For the text-containing cell, return its midpoint in [x, y] coordinate format. 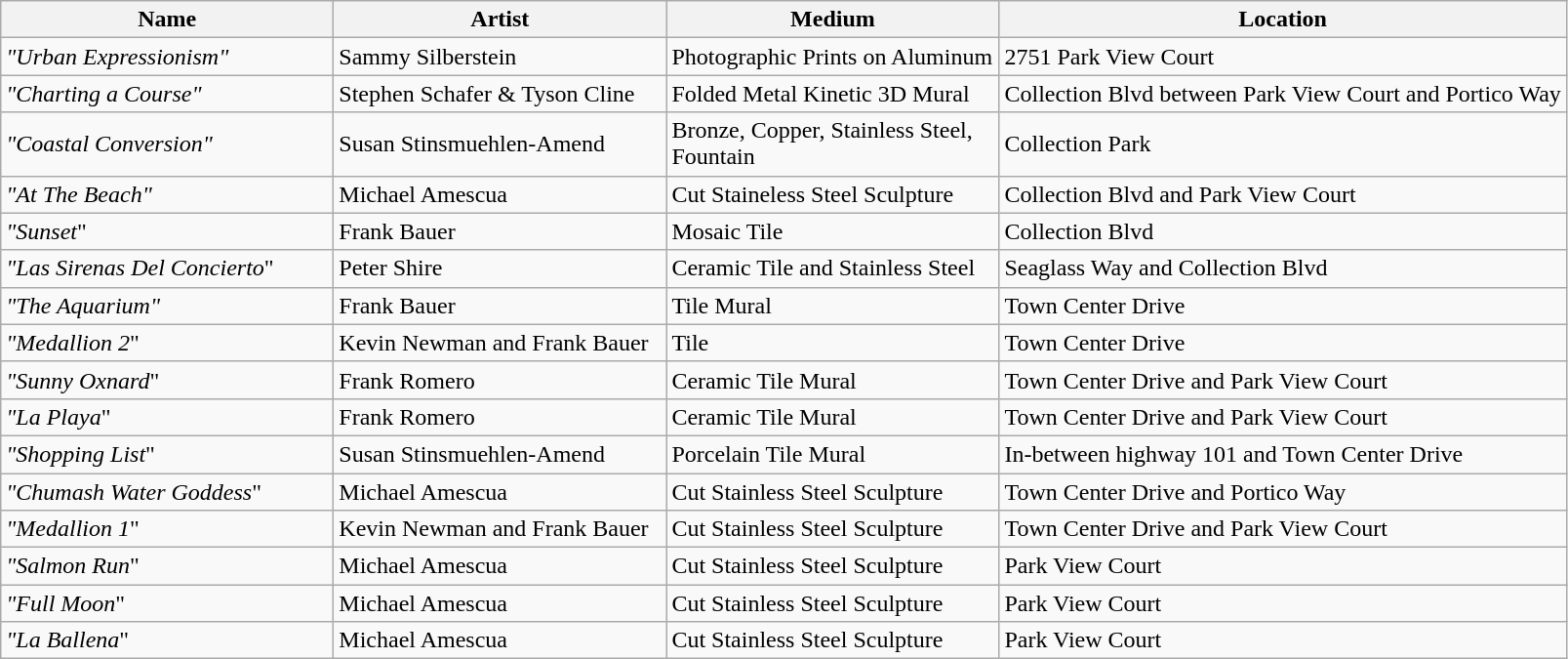
"La Ballena" [168, 640]
Medium [833, 20]
Cut Staineless Steel Sculpture [833, 194]
"Medallion 2" [168, 343]
In-between highway 101 and Town Center Drive [1282, 454]
"Coastal Conversion" [168, 144]
Location [1282, 20]
"Full Moon" [168, 603]
"Medallion 1" [168, 529]
"Sunset" [168, 231]
Collection Blvd [1282, 231]
Folded Metal Kinetic 3D Mural [833, 94]
Bronze, Copper, Stainless Steel, Fountain [833, 144]
Photographic Prints on Aluminum [833, 57]
Artist [500, 20]
2751 Park View Court [1282, 57]
"La Playa" [168, 417]
Name [168, 20]
Sammy Silberstein [500, 57]
Mosaic Tile [833, 231]
Collection Park [1282, 144]
Town Center Drive and Portico Way [1282, 491]
"Sunny Oxnard" [168, 380]
Tile Mural [833, 306]
Peter Shire [500, 268]
"Las Sirenas Del Concierto" [168, 268]
"Charting a Course" [168, 94]
"The Aquarium" [168, 306]
Collection Blvd and Park View Court [1282, 194]
"Urban Expressionism" [168, 57]
Ceramic Tile and Stainless Steel [833, 268]
Porcelain Tile Mural [833, 454]
"Chumash Water Goddess" [168, 491]
Seaglass Way and Collection Blvd [1282, 268]
Collection Blvd between Park View Court and Portico Way [1282, 94]
"Shopping List" [168, 454]
Stephen Schafer & Tyson Cline [500, 94]
Tile [833, 343]
"At The Beach" [168, 194]
"Salmon Run" [168, 566]
